Return [X, Y] of the center of cell containing provided text 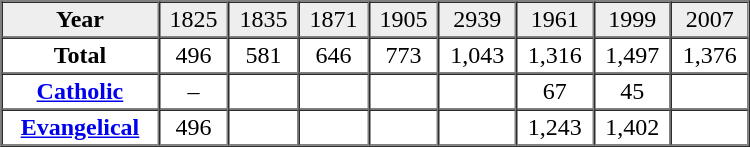
1835 [263, 20]
773 [404, 56]
1,402 [632, 128]
– [193, 92]
1871 [334, 20]
Evangelical [80, 128]
67 [554, 92]
1825 [193, 20]
1,497 [632, 56]
1,243 [554, 128]
1999 [632, 20]
1905 [404, 20]
1,376 [710, 56]
581 [263, 56]
Catholic [80, 92]
646 [334, 56]
2007 [710, 20]
2939 [478, 20]
Total [80, 56]
1,043 [478, 56]
1961 [554, 20]
45 [632, 92]
1,316 [554, 56]
Year [80, 20]
